Detect which cell encompasses the target text, then output its [X, Y] center coordinate. 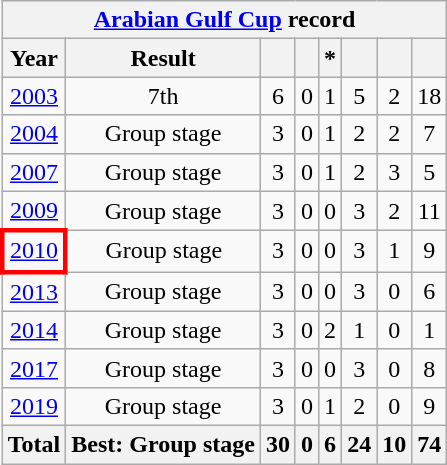
74 [430, 444]
30 [278, 444]
2014 [34, 330]
7th [164, 96]
8 [430, 368]
Arabian Gulf Cup record [224, 20]
2009 [34, 211]
2007 [34, 172]
Best: Group stage [164, 444]
7 [430, 134]
2010 [34, 252]
2017 [34, 368]
Year [34, 58]
2004 [34, 134]
2019 [34, 406]
10 [394, 444]
2013 [34, 292]
18 [430, 96]
Result [164, 58]
Total [34, 444]
24 [360, 444]
11 [430, 211]
2003 [34, 96]
* [330, 58]
